Detect which cell encompasses the target text, then output its (X, Y) center coordinate. 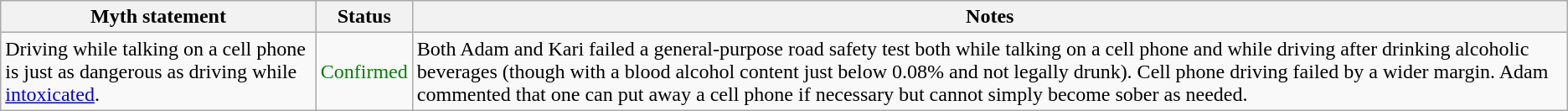
Status (364, 17)
Confirmed (364, 71)
Notes (990, 17)
Driving while talking on a cell phone is just as dangerous as driving while intoxicated. (158, 71)
Myth statement (158, 17)
